Locate the cell with the specified text and output its (X, Y) center coordinate. 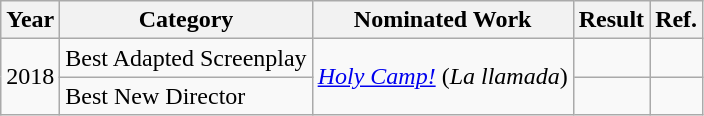
Holy Camp! (La llamada) (442, 77)
2018 (30, 77)
Result (611, 20)
Category (186, 20)
Best Adapted Screenplay (186, 58)
Best New Director (186, 96)
Year (30, 20)
Ref. (676, 20)
Nominated Work (442, 20)
